Extract the [x, y] coordinate from the center of the cell holding the provided text.  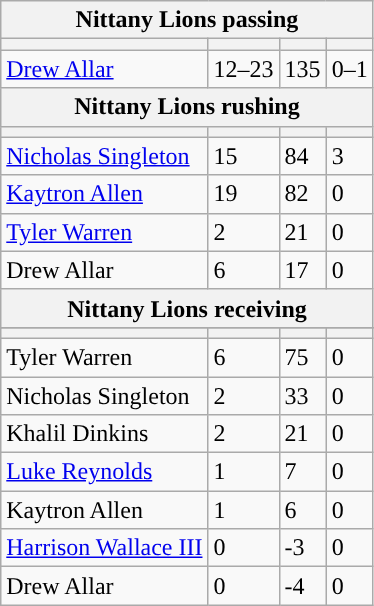
Khalil Dinkins [104, 434]
135 [302, 69]
75 [302, 357]
Nittany Lions passing [187, 20]
17 [302, 270]
15 [244, 156]
Harrison Wallace III [104, 548]
12–23 [244, 69]
Nittany Lions rushing [187, 107]
19 [244, 194]
-4 [302, 586]
-3 [302, 548]
33 [302, 395]
Nittany Lions receiving [187, 308]
3 [350, 156]
84 [302, 156]
82 [302, 194]
7 [302, 472]
Luke Reynolds [104, 472]
0–1 [350, 69]
